Return the [X, Y] coordinate for the center point of the cell that contains the specified text.  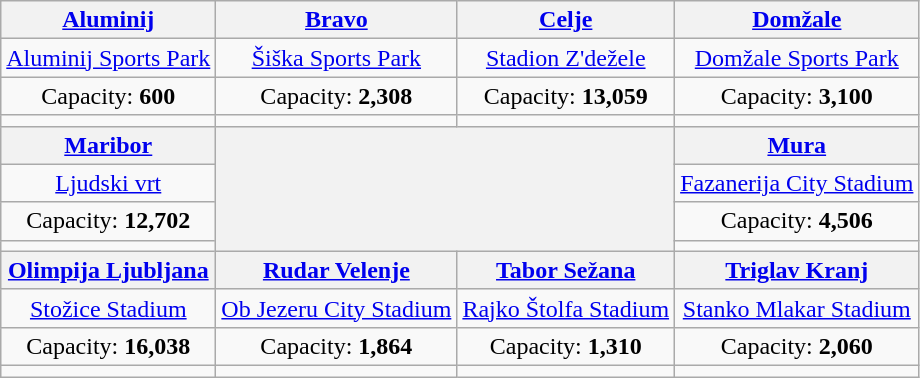
Capacity: 13,059 [566, 96]
Bravo [336, 20]
Capacity: 1,310 [566, 346]
Rajko Štolfa Stadium [566, 308]
Maribor [108, 145]
Domžale [797, 20]
Aluminij [108, 20]
Capacity: 1,864 [336, 346]
Olimpija Ljubljana [108, 270]
Mura [797, 145]
Tabor Sežana [566, 270]
Ljudski vrt [108, 183]
Capacity: 12,702 [108, 221]
Capacity: 3,100 [797, 96]
Domžale Sports Park [797, 58]
Stadion Z'dežele [566, 58]
Stožice Stadium [108, 308]
Fazanerija City Stadium [797, 183]
Celje [566, 20]
Stanko Mlakar Stadium [797, 308]
Aluminij Sports Park [108, 58]
Capacity: 16,038 [108, 346]
Capacity: 4,506 [797, 221]
Capacity: 2,308 [336, 96]
Capacity: 2,060 [797, 346]
Šiška Sports Park [336, 58]
Rudar Velenje [336, 270]
Ob Jezeru City Stadium [336, 308]
Capacity: 600 [108, 96]
Triglav Kranj [797, 270]
